Find where the given text appears and provide that cell's center as [X, Y] coordinate. 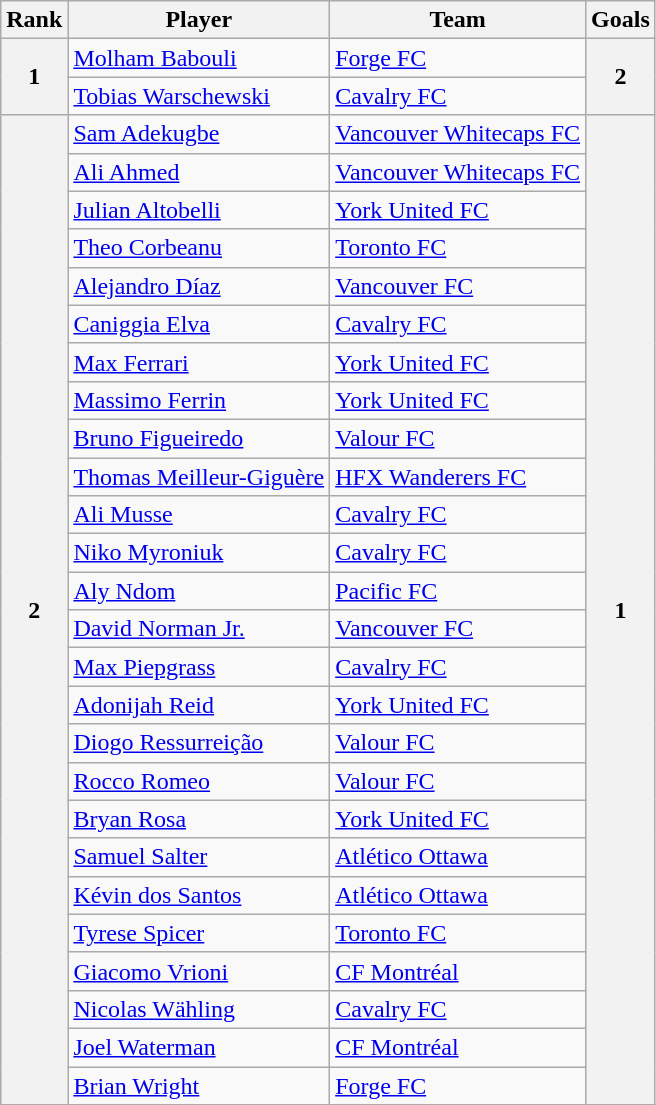
Julian Altobelli [199, 210]
Adonijah Reid [199, 705]
Joel Waterman [199, 1047]
Massimo Ferrin [199, 400]
Goals [621, 20]
Kévin dos Santos [199, 895]
HFX Wanderers FC [458, 477]
Max Ferrari [199, 362]
Rocco Romeo [199, 781]
Ali Musse [199, 515]
Molham Babouli [199, 58]
Caniggia Elva [199, 324]
Samuel Salter [199, 857]
Sam Adekugbe [199, 134]
Alejandro Díaz [199, 286]
Team [458, 20]
Bryan Rosa [199, 819]
Niko Myroniuk [199, 553]
Pacific FC [458, 591]
Player [199, 20]
Giacomo Vrioni [199, 971]
Max Piepgrass [199, 667]
Bruno Figueiredo [199, 438]
Rank [34, 20]
Thomas Meilleur-Giguère [199, 477]
Nicolas Wähling [199, 1009]
Brian Wright [199, 1085]
Tobias Warschewski [199, 96]
Aly Ndom [199, 591]
David Norman Jr. [199, 629]
Tyrese Spicer [199, 933]
Diogo Ressurreição [199, 743]
Theo Corbeanu [199, 248]
Ali Ahmed [199, 172]
